Detect which cell encompasses the target text, then output its [x, y] center coordinate. 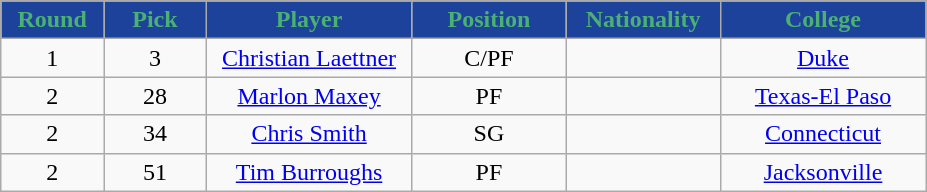
Chris Smith [309, 134]
Pick [156, 20]
Position [489, 20]
51 [156, 172]
Christian Laettner [309, 58]
34 [156, 134]
Connecticut [823, 134]
Nationality [643, 20]
28 [156, 96]
1 [52, 58]
College [823, 20]
Jacksonville [823, 172]
Duke [823, 58]
3 [156, 58]
Tim Burroughs [309, 172]
C/PF [489, 58]
Texas-El Paso [823, 96]
Player [309, 20]
Round [52, 20]
Marlon Maxey [309, 96]
SG [489, 134]
